Find where the given text appears and provide that cell's center as (X, Y) coordinate. 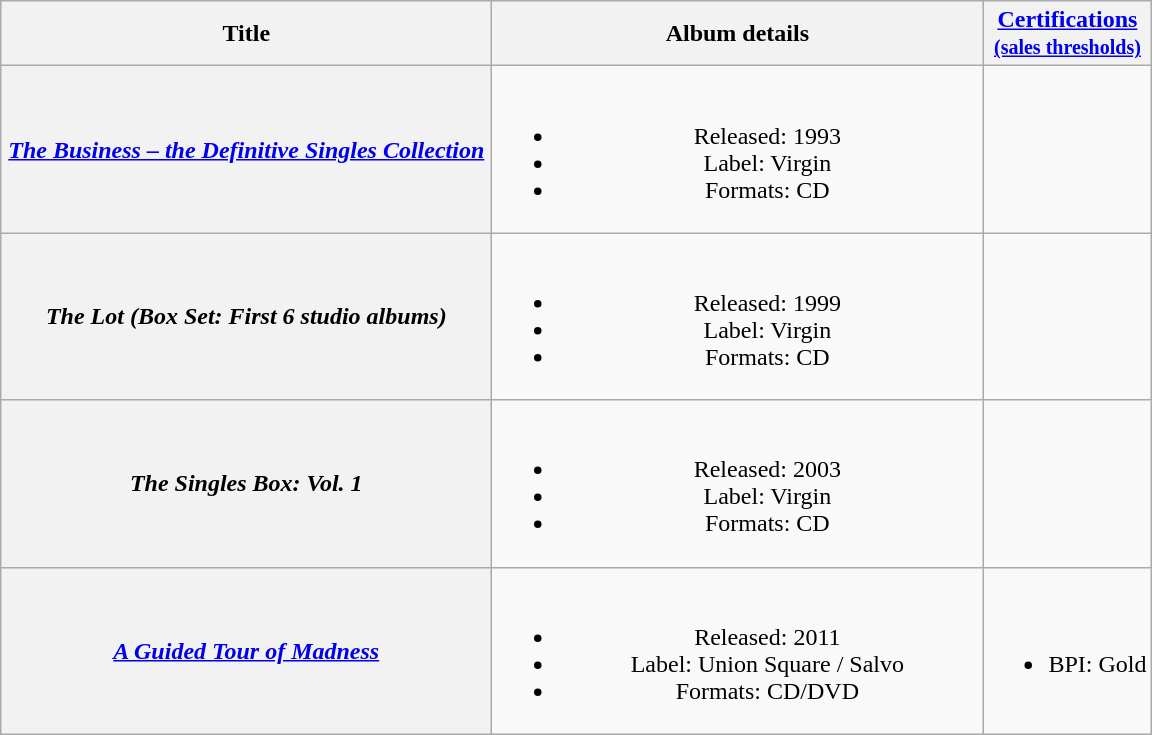
Released: 1993Label: VirginFormats: CD (738, 150)
A Guided Tour of Madness (246, 650)
BPI: Gold (1068, 650)
Released: 2003Label: VirginFormats: CD (738, 484)
The Business – the Definitive Singles Collection (246, 150)
Certifications(sales thresholds) (1068, 34)
Released: 1999Label: VirginFormats: CD (738, 316)
Album details (738, 34)
The Lot (Box Set: First 6 studio albums) (246, 316)
Released: 2011Label: Union Square / SalvoFormats: CD/DVD (738, 650)
Title (246, 34)
The Singles Box: Vol. 1 (246, 484)
